Determine the [x, y] coordinate at the center of the cell enclosing the given text.  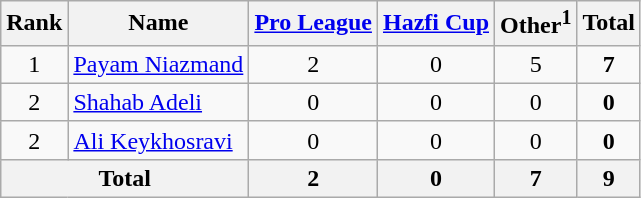
Name [158, 24]
Other1 [536, 24]
Shahab Adeli [158, 102]
Pro League [314, 24]
Payam Niazmand [158, 64]
1 [34, 64]
9 [609, 178]
Hazfi Cup [436, 24]
5 [536, 64]
Rank [34, 24]
Ali Keykhosravi [158, 140]
